Search for the cell housing the specified text and yield its [x, y] center coordinate. 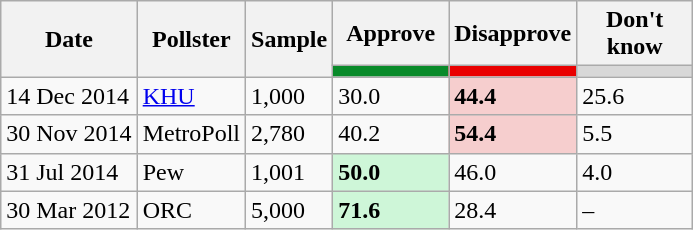
71.6 [391, 210]
31 Jul 2014 [69, 172]
14 Dec 2014 [69, 96]
30.0 [391, 96]
54.4 [513, 134]
Pollster [191, 39]
5,000 [290, 210]
5.5 [635, 134]
30 Mar 2012 [69, 210]
ORC [191, 210]
46.0 [513, 172]
50.0 [391, 172]
– [635, 210]
4.0 [635, 172]
1,001 [290, 172]
1,000 [290, 96]
28.4 [513, 210]
Date [69, 39]
KHU [191, 96]
MetroPoll [191, 134]
Sample [290, 39]
40.2 [391, 134]
30 Nov 2014 [69, 134]
2,780 [290, 134]
Don't know [635, 34]
44.4 [513, 96]
25.6 [635, 96]
Disapprove [513, 34]
Approve [391, 34]
Pew [191, 172]
